For the text-containing cell, return its midpoint in [x, y] coordinate format. 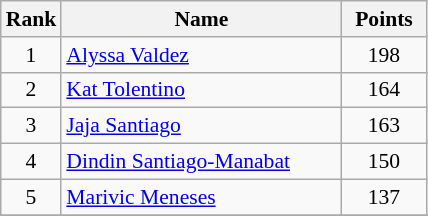
1 [32, 55]
150 [384, 162]
163 [384, 126]
198 [384, 55]
Name [201, 19]
137 [384, 197]
Marivic Meneses [201, 197]
Jaja Santiago [201, 126]
Alyssa Valdez [201, 55]
5 [32, 197]
4 [32, 162]
Points [384, 19]
164 [384, 90]
Dindin Santiago-Manabat [201, 162]
3 [32, 126]
2 [32, 90]
Kat Tolentino [201, 90]
Rank [32, 19]
